Capture the cell that displays the provided text and extract its (X, Y) central coordinate. 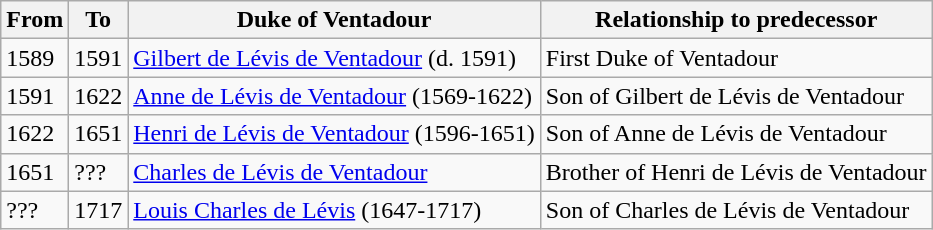
Gilbert de Lévis de Ventadour (d. 1591) (334, 58)
Henri de Lévis de Ventadour (1596-1651) (334, 134)
Charles de Lévis de Ventadour (334, 172)
1589 (35, 58)
From (35, 20)
Son of Anne de Lévis de Ventadour (736, 134)
Son of Gilbert de Lévis de Ventadour (736, 96)
First Duke of Ventadour (736, 58)
Brother of Henri de Lévis de Ventadour (736, 172)
Louis Charles de Lévis (1647-1717) (334, 210)
To (98, 20)
Anne de Lévis de Ventadour (1569-1622) (334, 96)
1717 (98, 210)
Relationship to predecessor (736, 20)
Duke of Ventadour (334, 20)
Son of Charles de Lévis de Ventadour (736, 210)
